Pinpoint the cell where the given text exists, returning its (x, y) midpoint coordinate. 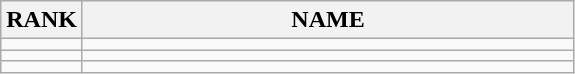
RANK (42, 20)
NAME (328, 20)
